Identify which cell holds the provided text, then report its [X, Y] central coordinate. 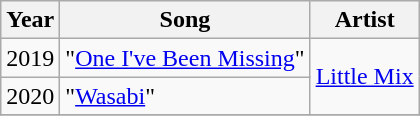
"One I've Been Missing" [185, 58]
Year [30, 20]
Artist [364, 20]
"Wasabi" [185, 96]
Little Mix [364, 77]
2020 [30, 96]
2019 [30, 58]
Song [185, 20]
